Identify which cell holds the provided text, then report its [x, y] central coordinate. 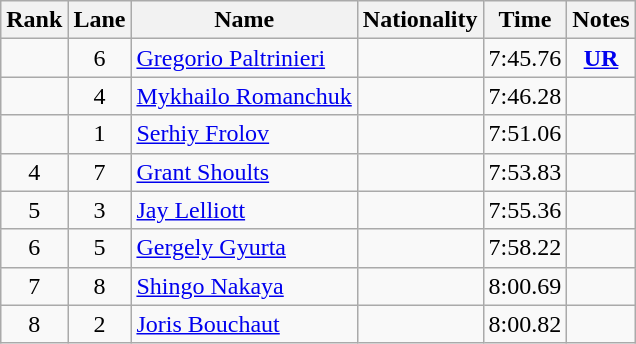
7:53.83 [525, 172]
UR [601, 58]
1 [100, 134]
Jay Lelliott [244, 210]
Shingo Nakaya [244, 286]
Lane [100, 20]
7:51.06 [525, 134]
8:00.82 [525, 324]
Name [244, 20]
Time [525, 20]
7:55.36 [525, 210]
Gregorio Paltrinieri [244, 58]
Serhiy Frolov [244, 134]
8:00.69 [525, 286]
7:46.28 [525, 96]
2 [100, 324]
Notes [601, 20]
Nationality [420, 20]
3 [100, 210]
7:58.22 [525, 248]
Grant Shoults [244, 172]
Rank [34, 20]
Mykhailo Romanchuk [244, 96]
Gergely Gyurta [244, 248]
Joris Bouchaut [244, 324]
7:45.76 [525, 58]
